Provide the [x, y] coordinate of the cell's center where the given text is located.  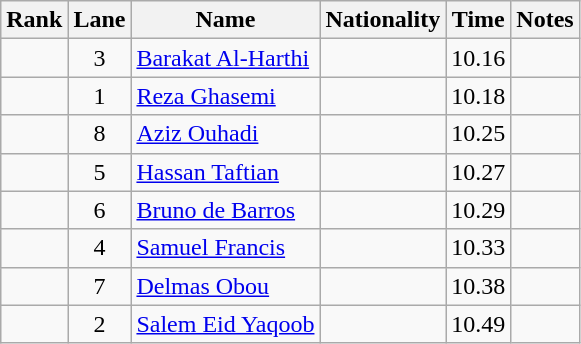
Name [226, 20]
10.49 [478, 324]
Delmas Obou [226, 286]
Lane [100, 20]
Rank [34, 20]
Samuel Francis [226, 248]
10.16 [478, 58]
Time [478, 20]
Hassan Taftian [226, 172]
10.33 [478, 248]
7 [100, 286]
1 [100, 96]
Nationality [383, 20]
10.18 [478, 96]
10.25 [478, 134]
5 [100, 172]
Bruno de Barros [226, 210]
Salem Eid Yaqoob [226, 324]
8 [100, 134]
10.29 [478, 210]
4 [100, 248]
Aziz Ouhadi [226, 134]
Notes [545, 20]
3 [100, 58]
10.38 [478, 286]
Reza Ghasemi [226, 96]
10.27 [478, 172]
6 [100, 210]
Barakat Al-Harthi [226, 58]
2 [100, 324]
